Pinpoint the cell where the given text exists, returning its [x, y] midpoint coordinate. 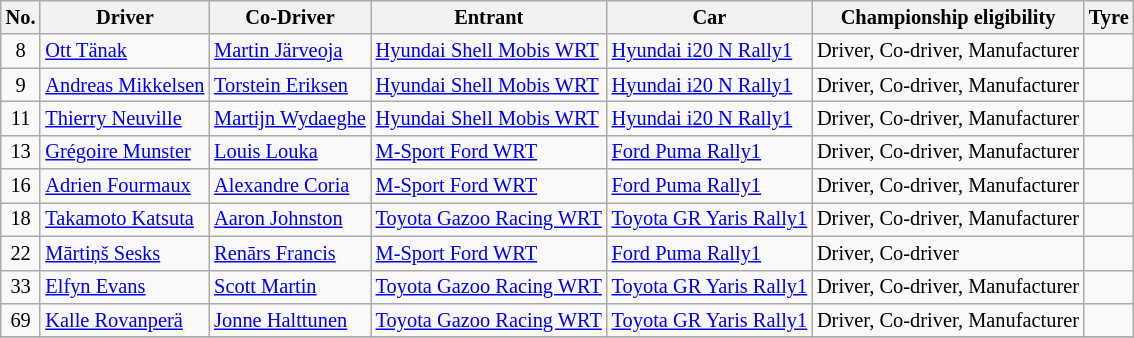
18 [21, 219]
8 [21, 51]
Car [710, 17]
11 [21, 118]
Elfyn Evans [124, 287]
Martin Järveoja [290, 51]
Thierry Neuville [124, 118]
33 [21, 287]
13 [21, 152]
No. [21, 17]
Ott Tänak [124, 51]
Martijn Wydaeghe [290, 118]
69 [21, 320]
Driver [124, 17]
Driver, Co-driver [948, 253]
Kalle Rovanperä [124, 320]
Aaron Johnston [290, 219]
Takamoto Katsuta [124, 219]
9 [21, 85]
22 [21, 253]
Scott Martin [290, 287]
Championship eligibility [948, 17]
Andreas Mikkelsen [124, 85]
Mārtiņš Sesks [124, 253]
Torstein Eriksen [290, 85]
Co-Driver [290, 17]
Alexandre Coria [290, 186]
Jonne Halttunen [290, 320]
Louis Louka [290, 152]
Grégoire Munster [124, 152]
Renārs Francis [290, 253]
Adrien Fourmaux [124, 186]
Entrant [489, 17]
Tyre [1109, 17]
16 [21, 186]
